Locate the cell with the specified text and output its (X, Y) center coordinate. 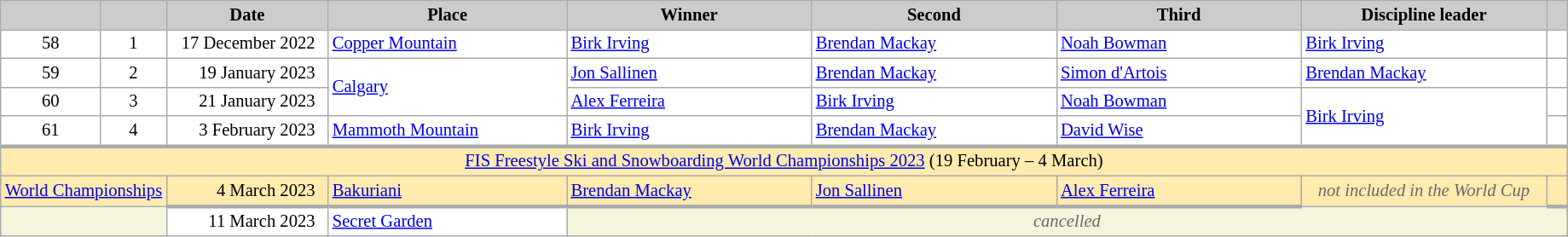
11 March 2023 (247, 220)
2 (133, 72)
60 (51, 101)
Date (247, 14)
21 January 2023 (247, 101)
61 (51, 131)
Second (934, 14)
Bakuriani (448, 191)
Simon d'Artois (1178, 72)
FIS Freestyle Ski and Snowboarding World Championships 2023 (19 February – 4 March) (784, 160)
17 December 2022 (247, 43)
4 (133, 131)
4 March 2023 (247, 191)
Mammoth Mountain (448, 131)
David Wise (1178, 131)
cancelled (1068, 220)
58 (51, 43)
Third (1178, 14)
1 (133, 43)
Copper Mountain (448, 43)
3 February 2023 (247, 131)
World Championships (84, 191)
Discipline leader (1424, 14)
59 (51, 72)
Winner (689, 14)
19 January 2023 (247, 72)
Calgary (448, 87)
not included in the World Cup (1424, 191)
3 (133, 101)
Secret Garden (448, 220)
Place (448, 14)
